From the cell containing the given text, extract its center point as (X, Y) coordinate. 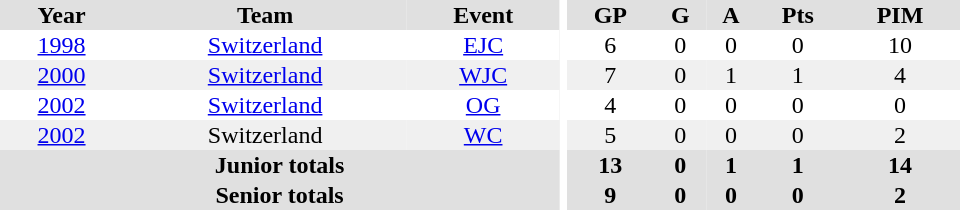
WJC (483, 75)
13 (610, 165)
1998 (62, 45)
10 (900, 45)
7 (610, 75)
9 (610, 195)
6 (610, 45)
Event (483, 15)
PIM (900, 15)
Junior totals (280, 165)
WC (483, 135)
G (680, 15)
Senior totals (280, 195)
A (730, 15)
2000 (62, 75)
5 (610, 135)
GP (610, 15)
Pts (798, 15)
EJC (483, 45)
Year (62, 15)
14 (900, 165)
Team (265, 15)
OG (483, 105)
